Return the [X, Y] coordinate for the center point of the cell that contains the specified text.  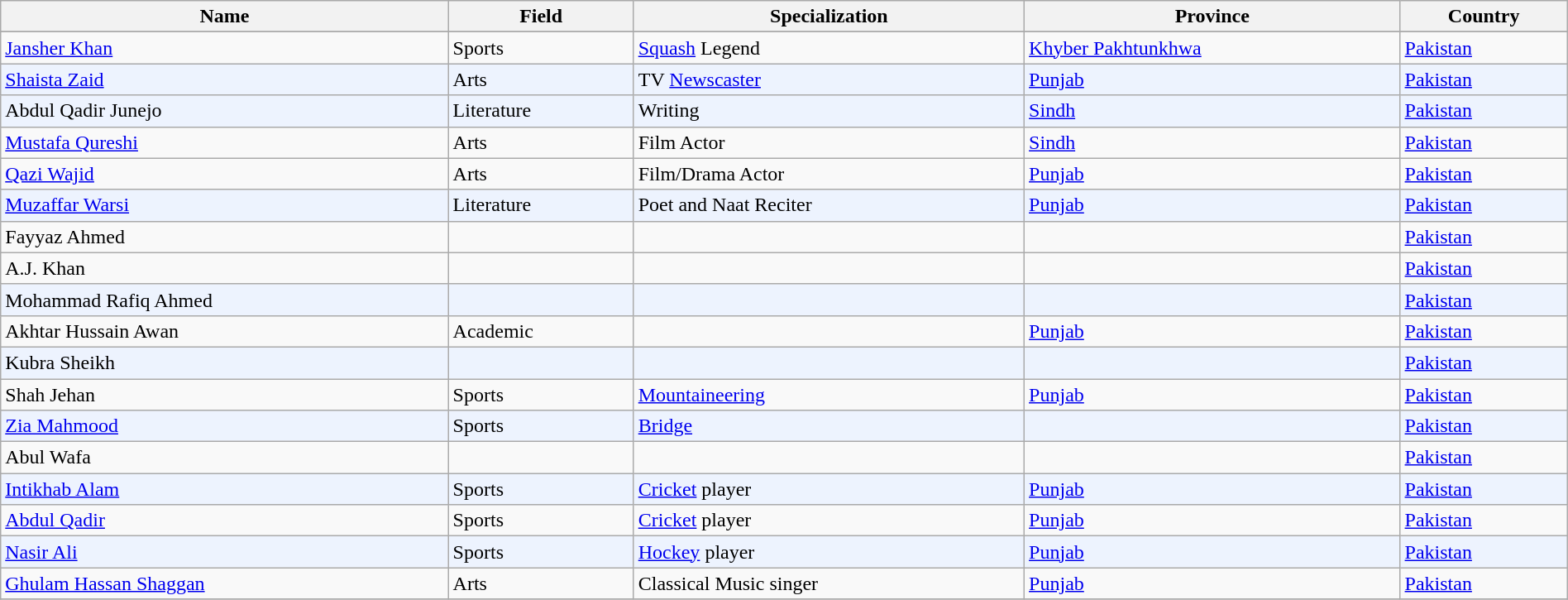
Mountaineering [829, 395]
Abdul Qadir [225, 521]
Classical Music singer [829, 583]
Squash Legend [829, 48]
Film Actor [829, 142]
TV Newscaster [829, 79]
Province [1212, 17]
Khyber Pakhtunkhwa [1212, 48]
Poet and Naat Reciter [829, 205]
Kubra Sheikh [225, 362]
Zia Mahmood [225, 426]
Bridge [829, 426]
Muzaffar Warsi [225, 205]
Ghulam Hassan Shaggan [225, 583]
Mohammad Rafiq Ahmed [225, 300]
Fayyaz Ahmed [225, 237]
Academic [541, 331]
Field [541, 17]
Intikhab Alam [225, 489]
Shaista Zaid [225, 79]
Hockey player [829, 552]
Shah Jehan [225, 395]
Specialization [829, 17]
Qazi Wajid [225, 174]
A.J. Khan [225, 268]
Abdul Qadir Junejo [225, 111]
Writing [829, 111]
Abul Wafa [225, 458]
Nasir Ali [225, 552]
Name [225, 17]
Film/Drama Actor [829, 174]
Jansher Khan [225, 48]
Country [1484, 17]
Mustafa Qureshi [225, 142]
Akhtar Hussain Awan [225, 331]
